Detect which cell encompasses the target text, then output its (x, y) center coordinate. 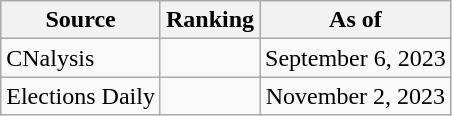
As of (356, 20)
November 2, 2023 (356, 96)
Ranking (210, 20)
Source (81, 20)
CNalysis (81, 58)
Elections Daily (81, 96)
September 6, 2023 (356, 58)
